Capture the cell that displays the provided text and extract its (X, Y) central coordinate. 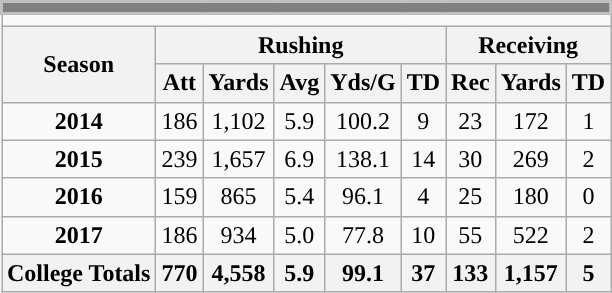
77.8 (363, 235)
Avg (300, 83)
770 (180, 273)
865 (238, 197)
25 (471, 197)
2015 (79, 159)
5 (588, 273)
55 (471, 235)
1,102 (238, 121)
138.1 (363, 159)
Rec (471, 83)
269 (530, 159)
2017 (79, 235)
6.9 (300, 159)
99.1 (363, 273)
9 (423, 121)
0 (588, 197)
133 (471, 273)
30 (471, 159)
Receiving (528, 45)
Season (79, 64)
239 (180, 159)
4 (423, 197)
5.0 (300, 235)
2014 (79, 121)
37 (423, 273)
2016 (79, 197)
College Totals (79, 273)
10 (423, 235)
1,157 (530, 273)
172 (530, 121)
23 (471, 121)
1 (588, 121)
96.1 (363, 197)
159 (180, 197)
4,558 (238, 273)
Rushing (301, 45)
Att (180, 83)
Yds/G (363, 83)
934 (238, 235)
100.2 (363, 121)
522 (530, 235)
14 (423, 159)
180 (530, 197)
1,657 (238, 159)
5.4 (300, 197)
